From the cell containing the given text, extract its center point as [X, Y] coordinate. 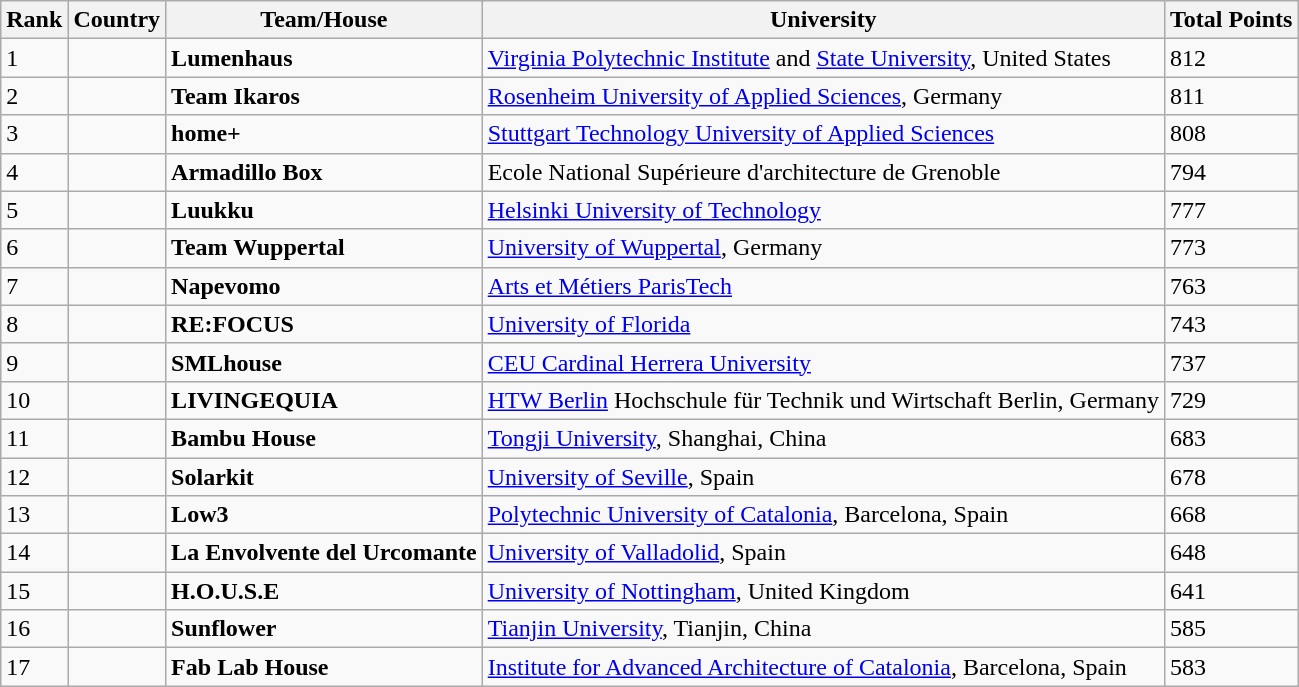
6 [34, 248]
Rosenheim University of Applied Sciences, Germany [823, 96]
Total Points [1231, 20]
home+ [324, 134]
Armadillo Box [324, 172]
1 [34, 58]
Luukku [324, 210]
HTW Berlin Hochschule für Technik und Wirtschaft Berlin, Germany [823, 400]
University of Nottingham, United Kingdom [823, 591]
763 [1231, 286]
Team/House [324, 20]
Tongji University, Shanghai, China [823, 438]
15 [34, 591]
Team Wuppertal [324, 248]
648 [1231, 553]
12 [34, 477]
Sunflower [324, 629]
8 [34, 324]
668 [1231, 515]
Institute for Advanced Architecture of Catalonia, Barcelona, Spain [823, 667]
Polytechnic University of Catalonia, Barcelona, Spain [823, 515]
11 [34, 438]
Tianjin University, Tianjin, China [823, 629]
RE:FOCUS [324, 324]
10 [34, 400]
Stuttgart Technology University of Applied Sciences [823, 134]
University of Seville, Spain [823, 477]
17 [34, 667]
14 [34, 553]
9 [34, 362]
4 [34, 172]
University of Valladolid, Spain [823, 553]
13 [34, 515]
737 [1231, 362]
Helsinki University of Technology [823, 210]
641 [1231, 591]
Low3 [324, 515]
7 [34, 286]
583 [1231, 667]
University of Wuppertal, Germany [823, 248]
Fab Lab House [324, 667]
University of Florida [823, 324]
Napevomo [324, 286]
683 [1231, 438]
585 [1231, 629]
LIVINGEQUIA [324, 400]
3 [34, 134]
University [823, 20]
678 [1231, 477]
H.O.U.S.E [324, 591]
777 [1231, 210]
La Envolvente del Urcomante [324, 553]
Country [117, 20]
SMLhouse [324, 362]
Team Ikaros [324, 96]
729 [1231, 400]
Solarkit [324, 477]
Bambu House [324, 438]
808 [1231, 134]
811 [1231, 96]
812 [1231, 58]
CEU Cardinal Herrera University [823, 362]
16 [34, 629]
Rank [34, 20]
Lumenhaus [324, 58]
2 [34, 96]
5 [34, 210]
Arts et Métiers ParisTech [823, 286]
794 [1231, 172]
743 [1231, 324]
Virginia Polytechnic Institute and State University, United States [823, 58]
773 [1231, 248]
Ecole National Supérieure d'architecture de Grenoble [823, 172]
